Provide the [x, y] coordinate of the cell's center where the given text is located.  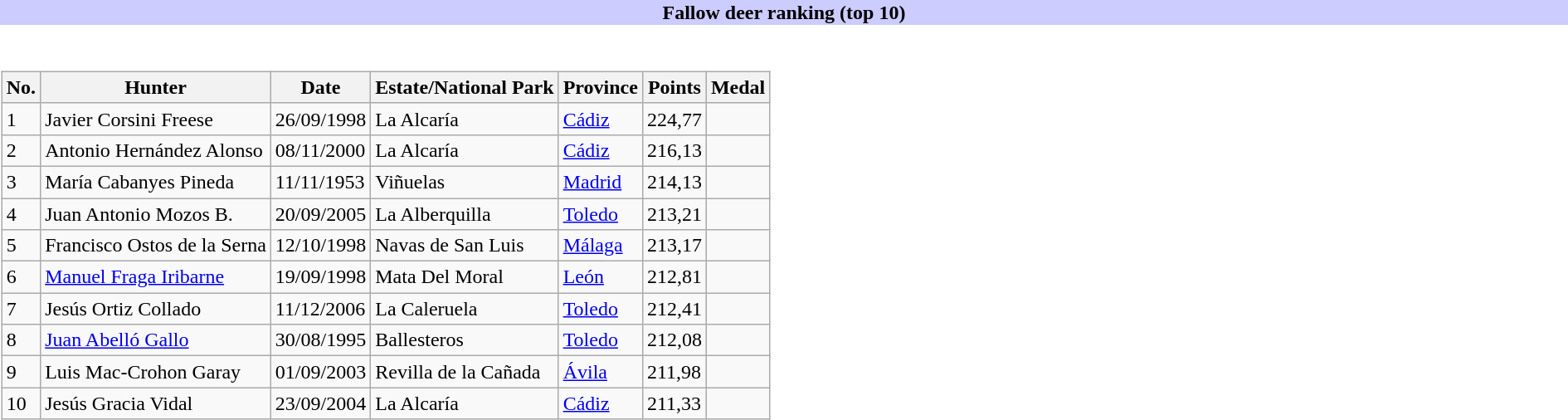
La Alberquilla [465, 213]
212,81 [674, 277]
2 [21, 150]
Province [601, 87]
211,33 [674, 403]
Madrid [601, 182]
211,98 [674, 372]
26/09/1998 [320, 119]
Jesús Ortiz Collado [156, 309]
212,08 [674, 340]
23/09/2004 [320, 403]
Fallow deer ranking (top 10) [784, 12]
Date [320, 87]
Ballesteros [465, 340]
Javier Corsini Freese [156, 119]
6 [21, 277]
3 [21, 182]
212,41 [674, 309]
Points [674, 87]
213,21 [674, 213]
214,13 [674, 182]
19/09/1998 [320, 277]
Ávila [601, 372]
7 [21, 309]
Francisco Ostos de la Serna [156, 246]
5 [21, 246]
4 [21, 213]
Medal [738, 87]
Navas de San Luis [465, 246]
Manuel Fraga Iribarne [156, 277]
1 [21, 119]
Juan Antonio Mozos B. [156, 213]
María Cabanyes Pineda [156, 182]
30/08/1995 [320, 340]
01/09/2003 [320, 372]
216,13 [674, 150]
No. [21, 87]
Hunter [156, 87]
8 [21, 340]
León [601, 277]
9 [21, 372]
11/11/1953 [320, 182]
20/09/2005 [320, 213]
08/11/2000 [320, 150]
Estate/National Park [465, 87]
Antonio Hernández Alonso [156, 150]
213,17 [674, 246]
La Caleruela [465, 309]
Revilla de la Cañada [465, 372]
Mata Del Moral [465, 277]
Jesús Gracia Vidal [156, 403]
Juan Abelló Gallo [156, 340]
11/12/2006 [320, 309]
224,77 [674, 119]
10 [21, 403]
Luis Mac-Crohon Garay [156, 372]
12/10/1998 [320, 246]
Viñuelas [465, 182]
Málaga [601, 246]
